Provide the (x, y) coordinate of the cell's center where the given text is located.  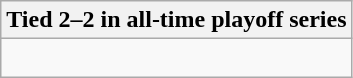
Tied 2–2 in all-time playoff series (176, 20)
